Determine the [X, Y] coordinate at the center of the cell enclosing the given text.  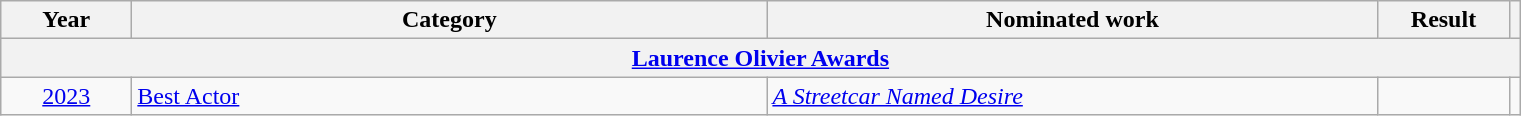
Year [66, 20]
Category [450, 20]
Nominated work [1072, 20]
Result [1444, 20]
A Streetcar Named Desire [1072, 96]
2023 [66, 96]
Laurence Olivier Awards [760, 58]
Best Actor [450, 96]
